Detect which cell encompasses the target text, then output its (x, y) center coordinate. 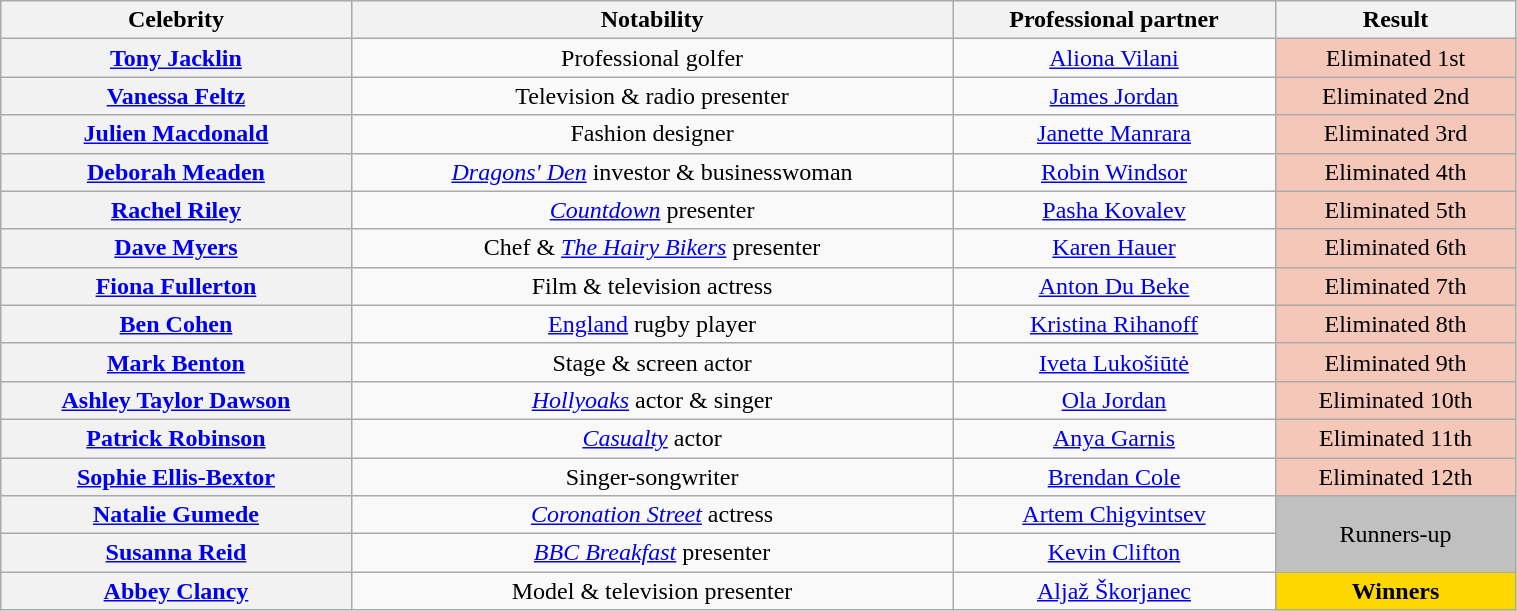
Karen Hauer (1114, 248)
Coronation Street actress (652, 515)
Hollyoaks actor & singer (652, 400)
Professional partner (1114, 20)
Ola Jordan (1114, 400)
Artem Chigvintsev (1114, 515)
Aliona Vilani (1114, 58)
Vanessa Feltz (176, 96)
Model & television presenter (652, 591)
Ashley Taylor Dawson (176, 400)
Abbey Clancy (176, 591)
Singer-songwriter (652, 477)
BBC Breakfast presenter (652, 553)
Eliminated 5th (1396, 210)
England rugby player (652, 324)
Sophie Ellis-Bextor (176, 477)
James Jordan (1114, 96)
Countdown presenter (652, 210)
Celebrity (176, 20)
Eliminated 11th (1396, 438)
Fashion designer (652, 134)
Professional golfer (652, 58)
Winners (1396, 591)
Aljaž Škorjanec (1114, 591)
Eliminated 10th (1396, 400)
Anton Du Beke (1114, 286)
Eliminated 3rd (1396, 134)
Eliminated 2nd (1396, 96)
Chef & The Hairy Bikers presenter (652, 248)
Casualty actor (652, 438)
Pasha Kovalev (1114, 210)
Julien Macdonald (176, 134)
Eliminated 7th (1396, 286)
Tony Jacklin (176, 58)
Fiona Fullerton (176, 286)
Natalie Gumede (176, 515)
Dragons' Den investor & businesswoman (652, 172)
Film & television actress (652, 286)
Deborah Meaden (176, 172)
Runners-up (1396, 534)
Eliminated 1st (1396, 58)
Stage & screen actor (652, 362)
Eliminated 9th (1396, 362)
Brendan Cole (1114, 477)
Patrick Robinson (176, 438)
Television & radio presenter (652, 96)
Kevin Clifton (1114, 553)
Dave Myers (176, 248)
Eliminated 6th (1396, 248)
Eliminated 12th (1396, 477)
Result (1396, 20)
Janette Manrara (1114, 134)
Iveta Lukošiūtė (1114, 362)
Notability (652, 20)
Mark Benton (176, 362)
Susanna Reid (176, 553)
Rachel Riley (176, 210)
Ben Cohen (176, 324)
Kristina Rihanoff (1114, 324)
Eliminated 4th (1396, 172)
Robin Windsor (1114, 172)
Anya Garnis (1114, 438)
Eliminated 8th (1396, 324)
